Determine the [x, y] coordinate at the center of the cell enclosing the given text.  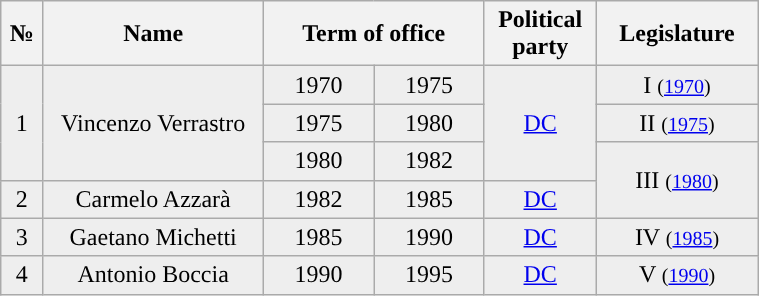
Political party [540, 34]
3 [22, 237]
Carmelo Azzarà [154, 199]
Legislature [676, 34]
1 [22, 123]
II (1975) [676, 123]
V (1990) [676, 275]
IV (1985) [676, 237]
Antonio Boccia [154, 275]
Vincenzo Verrastro [154, 123]
4 [22, 275]
Name [154, 34]
Gaetano Michetti [154, 237]
2 [22, 199]
III (1980) [676, 180]
Term of office [374, 34]
1995 [429, 275]
I (1970) [676, 85]
1970 [318, 85]
№ [22, 34]
